Output the (X, Y) coordinate of the center of the cell containing the given text.  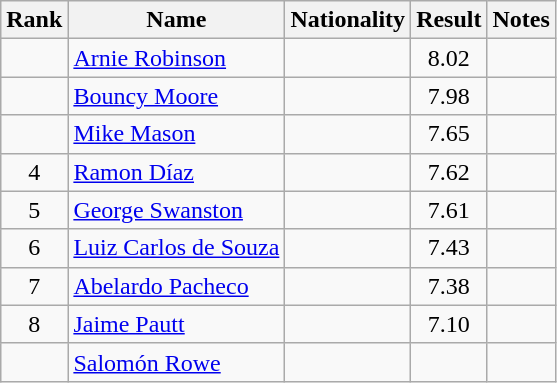
Result (449, 20)
8.02 (449, 58)
Nationality (348, 20)
Name (176, 20)
Mike Mason (176, 134)
Jaime Pautt (176, 324)
7.62 (449, 172)
8 (34, 324)
Arnie Robinson (176, 58)
George Swanston (176, 210)
7.43 (449, 248)
Luiz Carlos de Souza (176, 248)
7 (34, 286)
Notes (521, 20)
7.61 (449, 210)
Bouncy Moore (176, 96)
6 (34, 248)
7.38 (449, 286)
Salomón Rowe (176, 362)
Ramon Díaz (176, 172)
7.10 (449, 324)
4 (34, 172)
7.98 (449, 96)
7.65 (449, 134)
Rank (34, 20)
5 (34, 210)
Abelardo Pacheco (176, 286)
